Provide the (X, Y) coordinate of the cell's center where the given text is located.  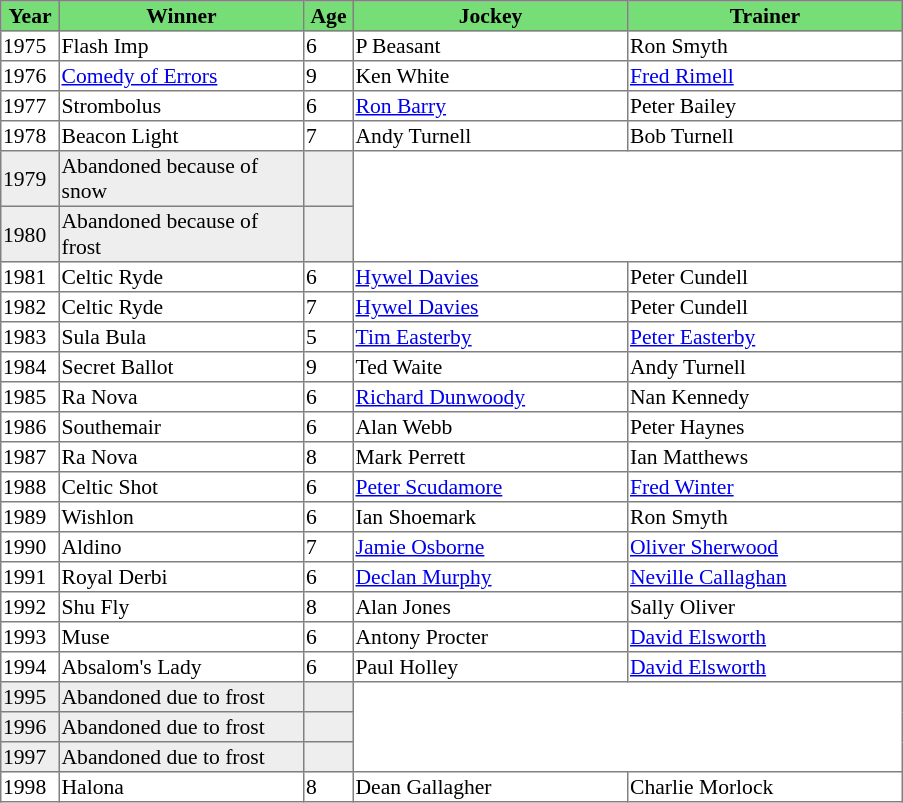
1980 (30, 234)
Sula Bula (181, 337)
Bob Turnell (765, 136)
Muse (181, 637)
Ken White (490, 76)
Abandoned because of snow (181, 179)
5 (329, 337)
1990 (30, 547)
Trainer (765, 16)
Jamie Osborne (490, 547)
1985 (30, 397)
1995 (30, 697)
1977 (30, 106)
Alan Jones (490, 607)
Jockey (490, 16)
Secret Ballot (181, 367)
1989 (30, 517)
1978 (30, 136)
Beacon Light (181, 136)
Peter Scudamore (490, 487)
Neville Callaghan (765, 577)
1982 (30, 307)
1986 (30, 427)
Halona (181, 787)
Peter Easterby (765, 337)
1994 (30, 667)
1984 (30, 367)
1981 (30, 277)
Sally Oliver (765, 607)
1998 (30, 787)
Comedy of Errors (181, 76)
Charlie Morlock (765, 787)
Strombolus (181, 106)
1983 (30, 337)
1976 (30, 76)
Fred Winter (765, 487)
Paul Holley (490, 667)
1988 (30, 487)
Nan Kennedy (765, 397)
Fred Rimell (765, 76)
Ian Matthews (765, 457)
Wishlon (181, 517)
Mark Perrett (490, 457)
Year (30, 16)
Abandoned because of frost (181, 234)
Winner (181, 16)
Alan Webb (490, 427)
Peter Haynes (765, 427)
Aldino (181, 547)
Age (329, 16)
Peter Bailey (765, 106)
1979 (30, 179)
Declan Murphy (490, 577)
Royal Derbi (181, 577)
1997 (30, 757)
Southemair (181, 427)
Shu Fly (181, 607)
Celtic Shot (181, 487)
Richard Dunwoody (490, 397)
Dean Gallagher (490, 787)
P Beasant (490, 46)
1992 (30, 607)
Ron Barry (490, 106)
1991 (30, 577)
Absalom's Lady (181, 667)
Tim Easterby (490, 337)
1993 (30, 637)
1987 (30, 457)
Flash Imp (181, 46)
Antony Procter (490, 637)
Oliver Sherwood (765, 547)
Ian Shoemark (490, 517)
1975 (30, 46)
Ted Waite (490, 367)
1996 (30, 727)
